Find where the given text appears and provide that cell's center as [X, Y] coordinate. 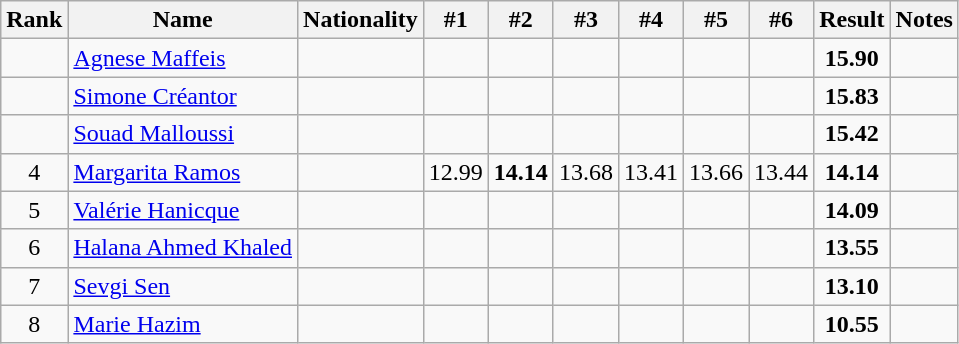
Souad Malloussi [183, 134]
Agnese Maffeis [183, 58]
15.90 [852, 58]
13.41 [650, 172]
Sevgi Sen [183, 286]
13.68 [586, 172]
#5 [716, 20]
13.10 [852, 286]
13.66 [716, 172]
14.09 [852, 210]
Result [852, 20]
Valérie Hanicque [183, 210]
7 [34, 286]
Nationality [361, 20]
#3 [586, 20]
Name [183, 20]
15.42 [852, 134]
#1 [456, 20]
#2 [520, 20]
Rank [34, 20]
Margarita Ramos [183, 172]
8 [34, 324]
5 [34, 210]
Notes [924, 20]
13.55 [852, 248]
Simone Créantor [183, 96]
15.83 [852, 96]
10.55 [852, 324]
#4 [650, 20]
4 [34, 172]
Halana Ahmed Khaled [183, 248]
12.99 [456, 172]
Marie Hazim [183, 324]
#6 [782, 20]
13.44 [782, 172]
6 [34, 248]
